Detect which cell encompasses the target text, then output its (x, y) center coordinate. 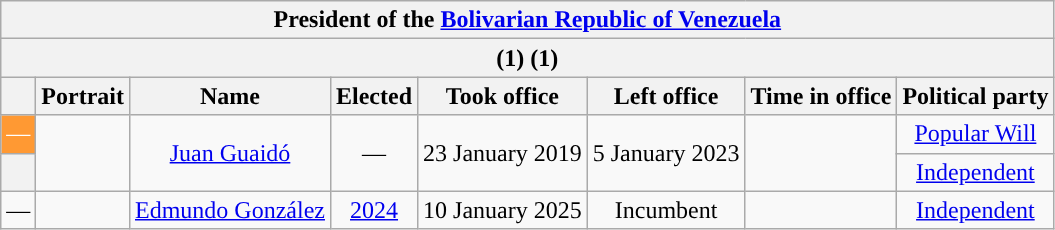
Name (230, 96)
Took office (503, 96)
10 January 2025 (503, 210)
23 January 2019 (503, 153)
Political party (976, 96)
2024 (374, 210)
Time in office (821, 96)
President of the Bolivarian Republic of Venezuela (528, 20)
(1) (1) (528, 58)
Portrait (83, 96)
Popular Will (976, 134)
5 January 2023 (666, 153)
Edmundo González (230, 210)
Left office (666, 96)
Elected (374, 96)
Incumbent (666, 210)
Juan Guaidó (230, 153)
